Locate the cell with the specified text and output its (x, y) center coordinate. 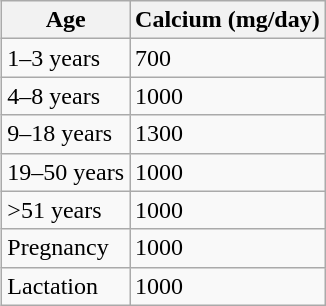
19–50 years (66, 172)
>51 years (66, 210)
Calcium (mg/day) (228, 20)
1300 (228, 134)
700 (228, 58)
4–8 years (66, 96)
9–18 years (66, 134)
Pregnancy (66, 248)
Lactation (66, 286)
1–3 years (66, 58)
Age (66, 20)
